Capture the cell that displays the provided text and extract its [x, y] central coordinate. 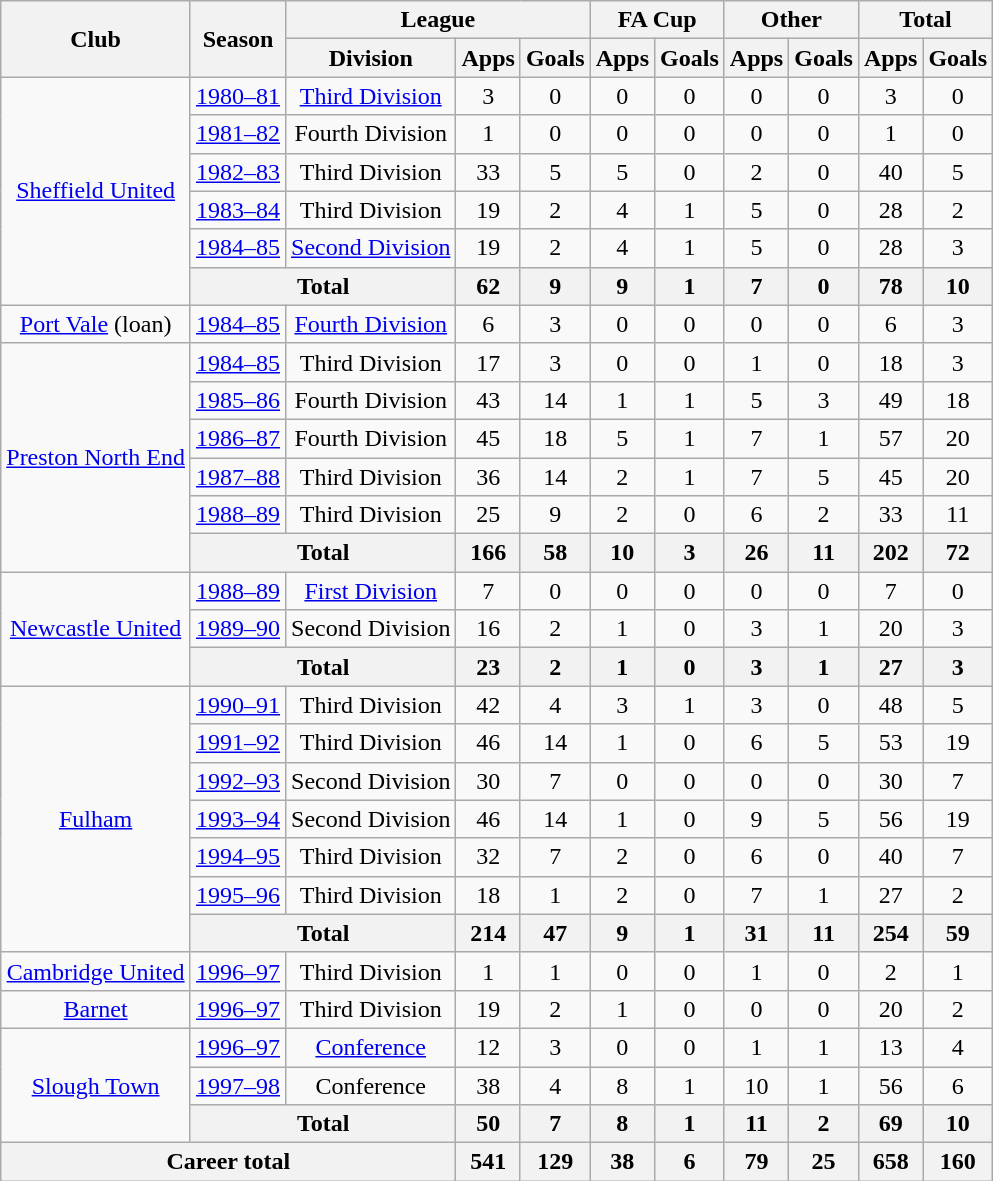
1981–82 [238, 134]
49 [890, 400]
Season [238, 39]
78 [890, 286]
57 [890, 438]
1986–87 [238, 438]
Career total [228, 1162]
36 [488, 477]
1992–93 [238, 781]
541 [488, 1162]
1982–83 [238, 172]
17 [488, 362]
43 [488, 400]
48 [890, 705]
Barnet [96, 1009]
658 [890, 1162]
1983–84 [238, 210]
1993–94 [238, 819]
FA Cup [657, 20]
Preston North End [96, 457]
Port Vale (loan) [96, 324]
Sheffield United [96, 191]
26 [756, 553]
214 [488, 933]
1994–95 [238, 857]
59 [958, 933]
1990–91 [238, 705]
1987–88 [238, 477]
160 [958, 1162]
166 [488, 553]
31 [756, 933]
62 [488, 286]
Club [96, 39]
69 [890, 1124]
Fulham [96, 819]
League [438, 20]
Newcastle United [96, 629]
1980–81 [238, 96]
129 [555, 1162]
42 [488, 705]
47 [555, 933]
1985–86 [238, 400]
Cambridge United [96, 971]
Division [371, 58]
53 [890, 743]
23 [488, 667]
58 [555, 553]
16 [488, 629]
Other [791, 20]
Slough Town [96, 1085]
1989–90 [238, 629]
32 [488, 857]
72 [958, 553]
1995–96 [238, 895]
12 [488, 1047]
1991–92 [238, 743]
79 [756, 1162]
First Division [371, 591]
1997–98 [238, 1085]
13 [890, 1047]
202 [890, 553]
50 [488, 1124]
254 [890, 933]
